Scan for the cell matching the given text and deliver its (x, y) coordinate at center. 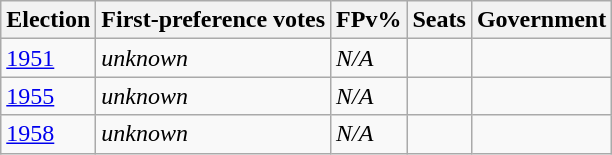
Government (541, 20)
1958 (48, 134)
FPv% (369, 20)
First-preference votes (214, 20)
Seats (439, 20)
1951 (48, 58)
1955 (48, 96)
Election (48, 20)
